Find where the given text appears and provide that cell's center as [X, Y] coordinate. 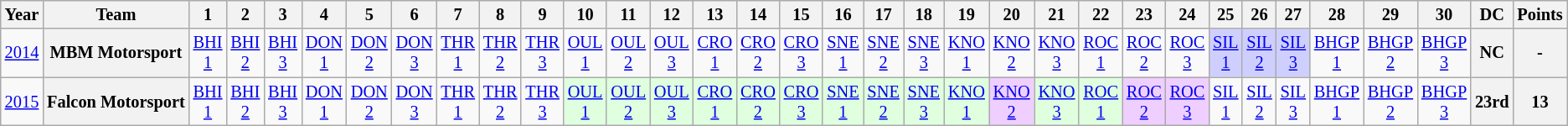
2014 [22, 53]
2 [245, 14]
4 [324, 14]
18 [924, 14]
- [1540, 53]
NC [1492, 53]
27 [1293, 14]
20 [1012, 14]
Team [116, 14]
3 [283, 14]
21 [1057, 14]
19 [967, 14]
2015 [22, 102]
17 [884, 14]
26 [1259, 14]
7 [458, 14]
10 [585, 14]
MBM Motorsport [116, 53]
23 [1144, 14]
DC [1492, 14]
1 [208, 14]
12 [672, 14]
5 [369, 14]
Falcon Motorsport [116, 102]
28 [1337, 14]
25 [1225, 14]
22 [1101, 14]
11 [628, 14]
8 [500, 14]
23rd [1492, 102]
14 [758, 14]
29 [1390, 14]
15 [802, 14]
9 [542, 14]
6 [415, 14]
30 [1444, 14]
Points [1540, 14]
24 [1188, 14]
16 [843, 14]
Year [22, 14]
